Pinpoint the cell where the given text exists, returning its [x, y] midpoint coordinate. 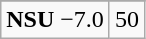
NSU −7.0 [56, 20]
50 [126, 20]
